Return [X, Y] of the center of cell containing provided text 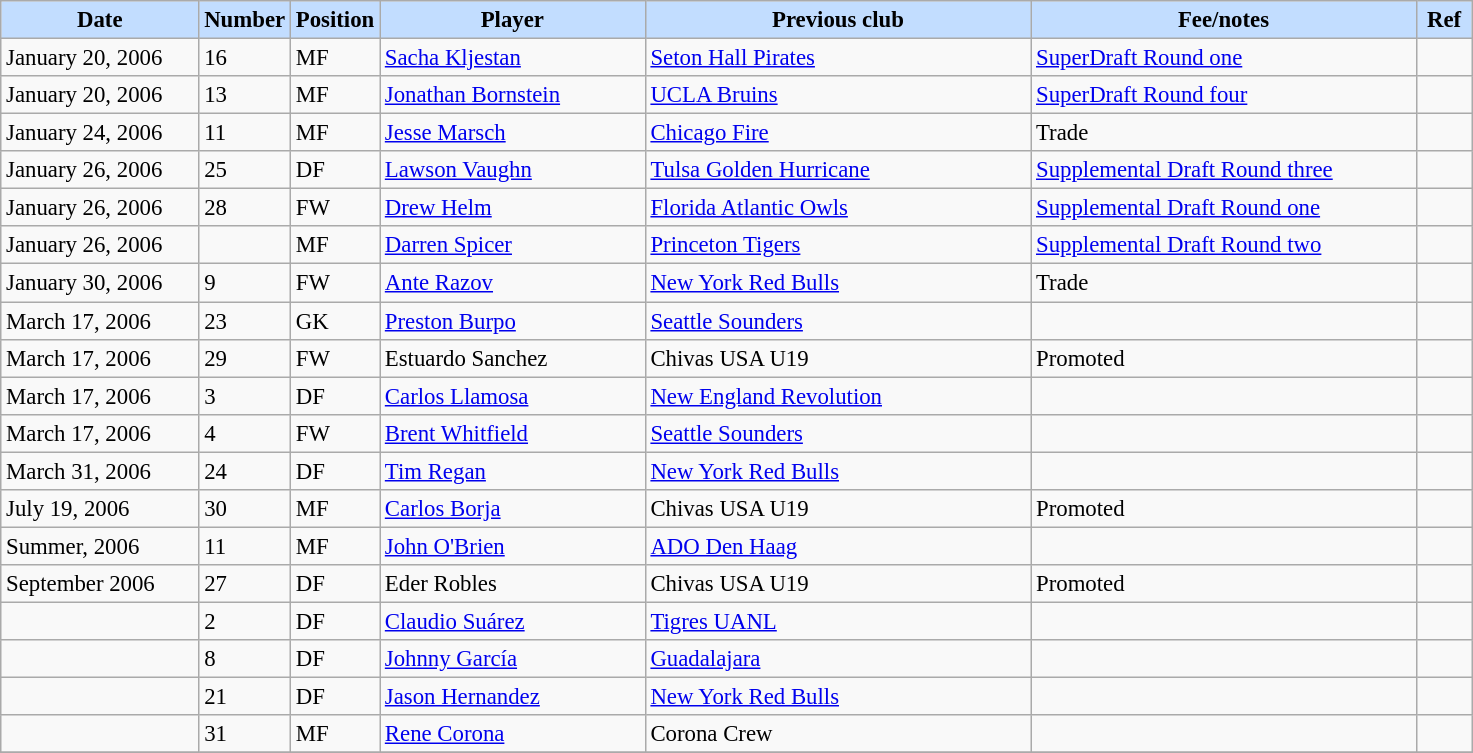
Previous club [838, 20]
Tigres UANL [838, 621]
Guadalajara [838, 659]
January 30, 2006 [100, 283]
Rene Corona [513, 734]
Supplemental Draft Round three [1224, 170]
SuperDraft Round four [1224, 95]
January 24, 2006 [100, 133]
Lawson Vaughn [513, 170]
9 [245, 283]
March 31, 2006 [100, 471]
Princeton Tigers [838, 245]
2 [245, 621]
Ante Razov [513, 283]
Drew Helm [513, 208]
Johnny García [513, 659]
Supplemental Draft Round two [1224, 245]
Tim Regan [513, 471]
Chicago Fire [838, 133]
3 [245, 396]
John O'Brien [513, 546]
Eder Robles [513, 584]
SuperDraft Round one [1224, 58]
UCLA Bruins [838, 95]
Preston Burpo [513, 321]
Sacha Kljestan [513, 58]
16 [245, 58]
27 [245, 584]
Corona Crew [838, 734]
Seton Hall Pirates [838, 58]
Number [245, 20]
Jesse Marsch [513, 133]
21 [245, 697]
4 [245, 433]
24 [245, 471]
Carlos Borja [513, 509]
Jonathan Bornstein [513, 95]
Jason Hernandez [513, 697]
8 [245, 659]
23 [245, 321]
Fee/notes [1224, 20]
Ref [1444, 20]
31 [245, 734]
Date [100, 20]
Darren Spicer [513, 245]
28 [245, 208]
Summer, 2006 [100, 546]
July 19, 2006 [100, 509]
Tulsa Golden Hurricane [838, 170]
ADO Den Haag [838, 546]
Florida Atlantic Owls [838, 208]
Position [334, 20]
Estuardo Sanchez [513, 358]
New England Revolution [838, 396]
Supplemental Draft Round one [1224, 208]
September 2006 [100, 584]
25 [245, 170]
GK [334, 321]
30 [245, 509]
13 [245, 95]
Carlos Llamosa [513, 396]
29 [245, 358]
Claudio Suárez [513, 621]
Brent Whitfield [513, 433]
Player [513, 20]
